Search for the cell housing the specified text and yield its [X, Y] center coordinate. 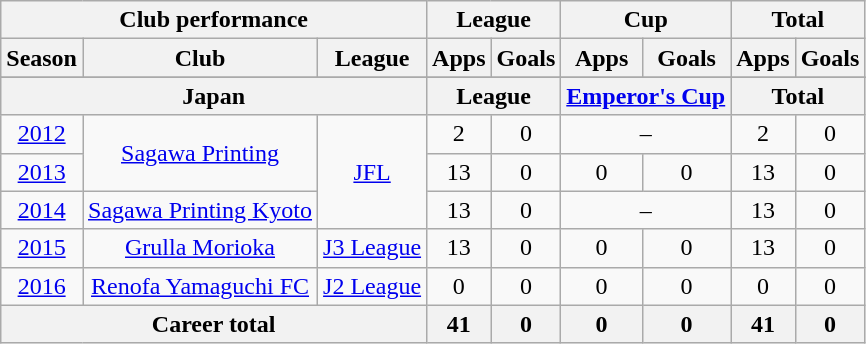
2015 [42, 248]
J3 League [372, 248]
Club performance [214, 20]
2014 [42, 210]
J2 League [372, 286]
JFL [372, 172]
2016 [42, 286]
Career total [214, 324]
Club [200, 58]
Renofa Yamaguchi FC [200, 286]
Season [42, 58]
2013 [42, 172]
Emperor's Cup [646, 96]
Cup [646, 20]
Japan [214, 96]
2012 [42, 134]
Sagawa Printing Kyoto [200, 210]
Sagawa Printing [200, 153]
Grulla Morioka [200, 248]
